For the text-containing cell, return its midpoint in [x, y] coordinate format. 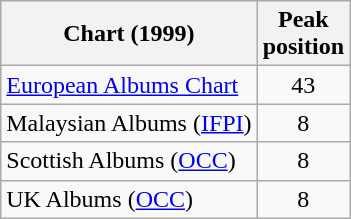
European Albums Chart [129, 85]
Scottish Albums (OCC) [129, 161]
Malaysian Albums (IFPI) [129, 123]
UK Albums (OCC) [129, 199]
Peakposition [303, 34]
Chart (1999) [129, 34]
43 [303, 85]
